Pinpoint the cell where the given text exists, returning its [x, y] midpoint coordinate. 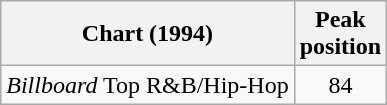
Peakposition [340, 34]
84 [340, 85]
Billboard Top R&B/Hip-Hop [148, 85]
Chart (1994) [148, 34]
